Return [X, Y] of the center of cell containing provided text 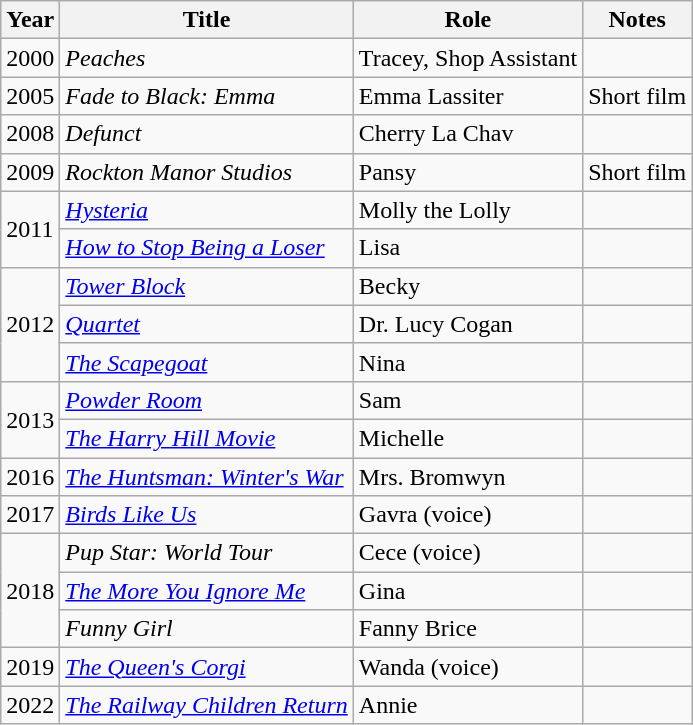
2000 [30, 58]
Wanda (voice) [468, 667]
2022 [30, 705]
Title [206, 20]
Becky [468, 286]
Tracey, Shop Assistant [468, 58]
Quartet [206, 324]
Cherry La Chav [468, 134]
The Queen's Corgi [206, 667]
Pup Star: World Tour [206, 553]
Gina [468, 591]
Lisa [468, 248]
Notes [638, 20]
Mrs. Bromwyn [468, 477]
2009 [30, 172]
Gavra (voice) [468, 515]
2011 [30, 229]
Molly the Lolly [468, 210]
Annie [468, 705]
Fanny Brice [468, 629]
Tower Block [206, 286]
How to Stop Being a Loser [206, 248]
The Harry Hill Movie [206, 438]
Powder Room [206, 400]
Year [30, 20]
The Huntsman: Winter's War [206, 477]
2012 [30, 324]
The More You Ignore Me [206, 591]
Pansy [468, 172]
Funny Girl [206, 629]
2018 [30, 591]
Defunct [206, 134]
Nina [468, 362]
Michelle [468, 438]
The Railway Children Return [206, 705]
Rockton Manor Studios [206, 172]
Hysteria [206, 210]
Dr. Lucy Cogan [468, 324]
2019 [30, 667]
2005 [30, 96]
Sam [468, 400]
2017 [30, 515]
Peaches [206, 58]
The Scapegoat [206, 362]
Emma Lassiter [468, 96]
Fade to Black: Emma [206, 96]
Birds Like Us [206, 515]
Role [468, 20]
2016 [30, 477]
Cece (voice) [468, 553]
2013 [30, 419]
2008 [30, 134]
